Detect which cell encompasses the target text, then output its [X, Y] center coordinate. 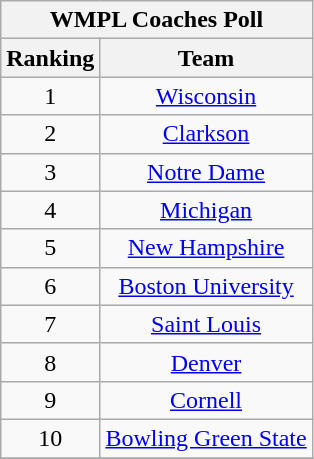
9 [50, 400]
New Hampshire [206, 248]
Denver [206, 362]
6 [50, 286]
WMPL Coaches Poll [156, 20]
4 [50, 210]
3 [50, 172]
Bowling Green State [206, 438]
Ranking [50, 58]
2 [50, 134]
8 [50, 362]
Clarkson [206, 134]
Boston University [206, 286]
10 [50, 438]
5 [50, 248]
Notre Dame [206, 172]
Cornell [206, 400]
Michigan [206, 210]
1 [50, 96]
Wisconsin [206, 96]
Saint Louis [206, 324]
Team [206, 58]
7 [50, 324]
